Scan for the cell matching the given text and deliver its [X, Y] coordinate at center. 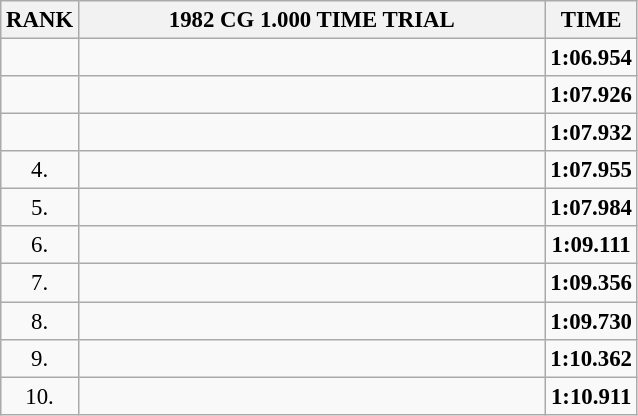
9. [40, 358]
1:10.911 [591, 396]
1:07.955 [591, 170]
5. [40, 208]
6. [40, 245]
4. [40, 170]
RANK [40, 20]
1:07.984 [591, 208]
1:09.356 [591, 283]
1:07.926 [591, 95]
10. [40, 396]
TIME [591, 20]
8. [40, 321]
7. [40, 283]
1:10.362 [591, 358]
1:06.954 [591, 58]
1:09.111 [591, 245]
1:07.932 [591, 133]
1982 CG 1.000 TIME TRIAL [312, 20]
1:09.730 [591, 321]
